Return [x, y] of the center of cell containing provided text 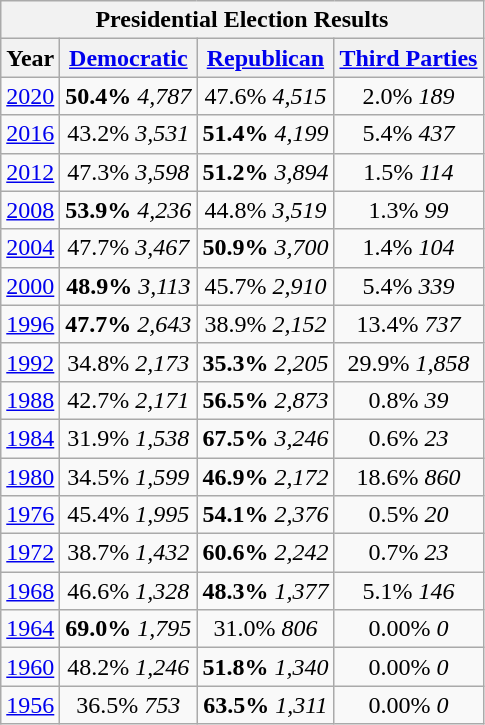
2004 [30, 248]
0.5% 20 [408, 515]
50.9% 3,700 [266, 248]
2000 [30, 286]
43.2% 3,531 [128, 134]
0.6% 23 [408, 438]
47.7% 2,643 [128, 324]
29.9% 1,858 [408, 362]
Third Parties [408, 58]
0.8% 39 [408, 400]
34.8% 2,173 [128, 362]
2.0% 189 [408, 96]
1.4% 104 [408, 248]
2012 [30, 172]
1972 [30, 553]
47.6% 4,515 [266, 96]
67.5% 3,246 [266, 438]
45.7% 2,910 [266, 286]
Republican [266, 58]
18.6% 860 [408, 477]
2016 [30, 134]
44.8% 3,519 [266, 210]
1960 [30, 667]
1956 [30, 705]
48.2% 1,246 [128, 667]
63.5% 1,311 [266, 705]
56.5% 2,873 [266, 400]
36.5% 753 [128, 705]
1968 [30, 591]
2020 [30, 96]
5.4% 339 [408, 286]
1984 [30, 438]
48.9% 3,113 [128, 286]
48.3% 1,377 [266, 591]
46.9% 2,172 [266, 477]
2008 [30, 210]
60.6% 2,242 [266, 553]
38.9% 2,152 [266, 324]
34.5% 1,599 [128, 477]
31.0% 806 [266, 629]
69.0% 1,795 [128, 629]
1988 [30, 400]
13.4% 737 [408, 324]
Presidential Election Results [242, 20]
53.9% 4,236 [128, 210]
51.8% 1,340 [266, 667]
1976 [30, 515]
47.7% 3,467 [128, 248]
31.9% 1,538 [128, 438]
47.3% 3,598 [128, 172]
38.7% 1,432 [128, 553]
5.1% 146 [408, 591]
1964 [30, 629]
5.4% 437 [408, 134]
51.4% 4,199 [266, 134]
46.6% 1,328 [128, 591]
54.1% 2,376 [266, 515]
Year [30, 58]
1.3% 99 [408, 210]
35.3% 2,205 [266, 362]
1.5% 114 [408, 172]
1980 [30, 477]
42.7% 2,171 [128, 400]
0.7% 23 [408, 553]
45.4% 1,995 [128, 515]
1996 [30, 324]
51.2% 3,894 [266, 172]
Democratic [128, 58]
50.4% 4,787 [128, 96]
1992 [30, 362]
